Determine the [x, y] coordinate at the center of the cell enclosing the given text.  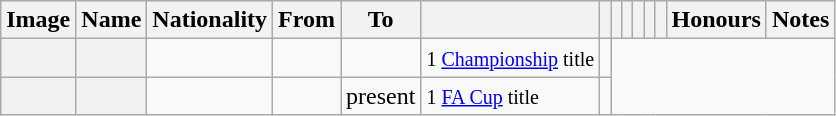
Notes [800, 20]
Name [112, 20]
Nationality [210, 20]
1 FA Cup title [510, 96]
From [307, 20]
To [381, 20]
Honours [716, 20]
present [381, 96]
1 Championship title [510, 58]
Image [38, 20]
